Determine the (x, y) coordinate at the center of the cell enclosing the given text.  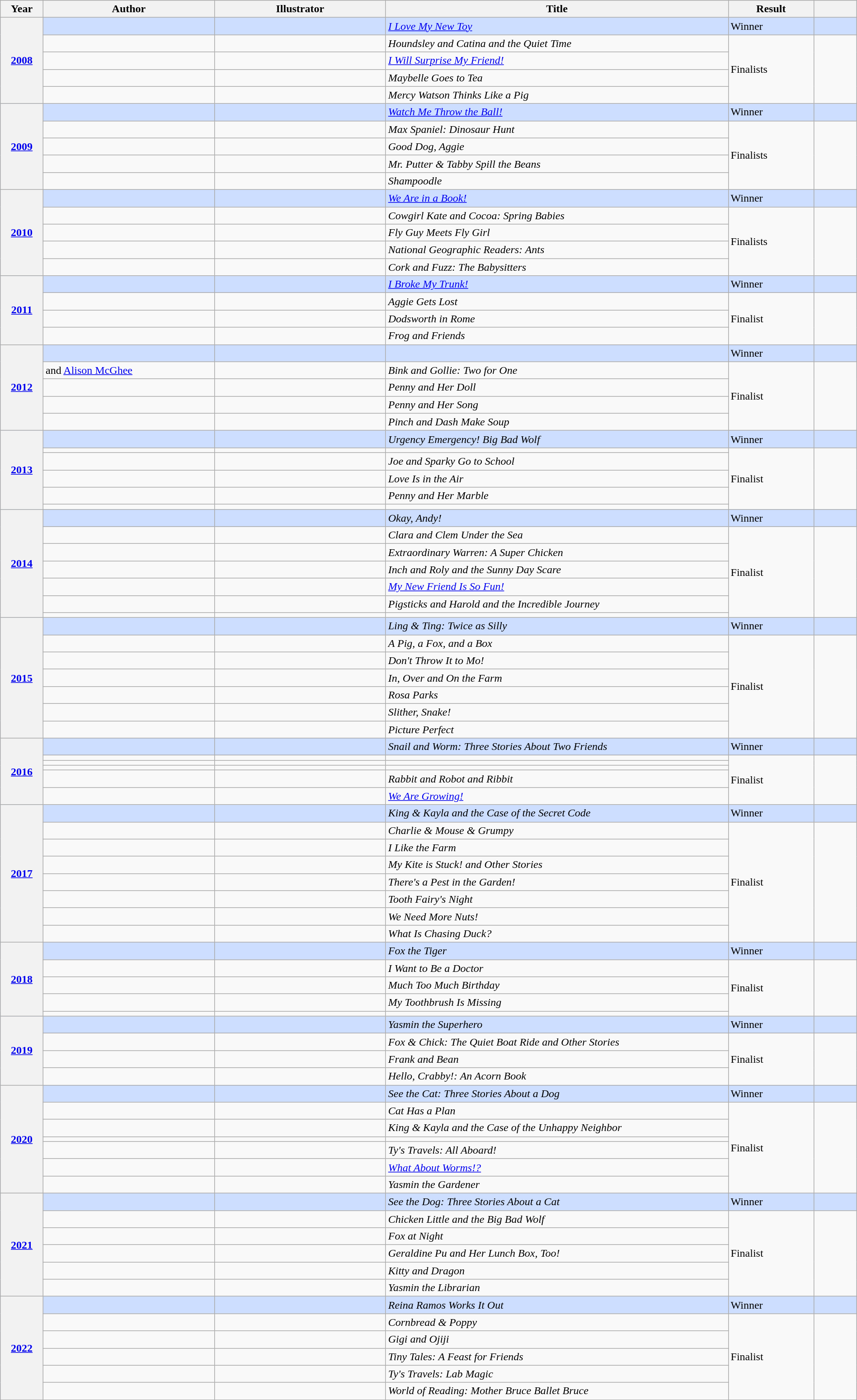
I Will Surprise My Friend! (557, 61)
We Need More Nuts! (557, 916)
Frank and Bean (557, 1059)
and Alison McGhee (128, 370)
See the Cat: Three Stories About a Dog (557, 1094)
King & Kayla and the Case of the Secret Code (557, 813)
Yasmin the Superhero (557, 1025)
Title (557, 9)
Maybelle Goes to Tea (557, 78)
King & Kayla and the Case of the Unhappy Neighbor (557, 1128)
Rabbit and Robot and Ribbit (557, 779)
National Geographic Readers: Ants (557, 250)
2020 (22, 1139)
Mr. Putter & Tabby Spill the Beans (557, 164)
2015 (22, 678)
Ty's Travels: All Aboard! (557, 1150)
Don't Throw It to Mo! (557, 660)
Extraordinary Warren: A Super Chicken (557, 552)
Mercy Watson Thinks Like a Pig (557, 95)
There's a Pest in the Garden! (557, 882)
In, Over and On the Farm (557, 678)
Inch and Roly and the Sunny Day Scare (557, 570)
Aggie Gets Lost (557, 302)
Cork and Fuzz: The Babysitters (557, 267)
I Love My New Toy (557, 26)
Cowgirl Kate and Cocoa: Spring Babies (557, 216)
I Broke My Trunk! (557, 284)
Watch Me Throw the Ball! (557, 112)
2014 (22, 563)
Reina Ramos Works It Out (557, 1305)
We Are Growing! (557, 796)
2016 (22, 771)
Illustrator (300, 9)
My New Friend Is So Fun! (557, 587)
Pinch and Dash Make Soup (557, 422)
Max Spaniel: Dinosaur Hunt (557, 129)
2017 (22, 873)
World of Reading: Mother Bruce Ballet Bruce (557, 1391)
Fox & Chick: The Quiet Boat Ride and Other Stories (557, 1042)
2011 (22, 310)
Clara and Clem Under the Sea (557, 535)
Fox the Tiger (557, 951)
What Is Chasing Duck? (557, 933)
Good Dog, Aggie (557, 146)
Gigi and Ojiji (557, 1339)
2012 (22, 387)
Penny and Her Marble (557, 496)
Shampoodle (557, 181)
2021 (22, 1244)
Ling & Ting: Twice as Silly (557, 626)
2009 (22, 146)
Year (22, 9)
Tooth Fairy's Night (557, 899)
Result (771, 9)
Hello, Crabby!: An Acorn Book (557, 1076)
Dodsworth in Rome (557, 319)
Charlie & Mouse & Grumpy (557, 830)
Pigsticks and Harold and the Incredible Journey (557, 604)
Picture Perfect (557, 729)
Tiny Tales: A Feast for Friends (557, 1357)
Fox at Night (557, 1236)
Author (128, 9)
Fly Guy Meets Fly Girl (557, 233)
2022 (22, 1348)
2018 (22, 979)
Yasmin the Gardener (557, 1184)
I Want to Be a Doctor (557, 968)
Penny and Her Song (557, 405)
Bink and Gollie: Two for One (557, 370)
Frog and Friends (557, 336)
Geraldine Pu and Her Lunch Box, Too! (557, 1254)
Yasmin the Librarian (557, 1288)
I Like the Farm (557, 848)
Cornbread & Poppy (557, 1322)
Houndsley and Catina and the Quiet Time (557, 43)
2019 (22, 1051)
Urgency Emergency! Big Bad Wolf (557, 439)
2013 (22, 470)
Kitty and Dragon (557, 1271)
Joe and Sparky Go to School (557, 461)
My Kite is Stuck! and Other Stories (557, 865)
Okay, Andy! (557, 518)
Much Too Much Birthday (557, 985)
2008 (22, 61)
Chicken Little and the Big Bad Wolf (557, 1219)
See the Dog: Three Stories About a Cat (557, 1202)
2010 (22, 232)
We Are in a Book! (557, 198)
Love Is in the Air (557, 479)
What About Worms!? (557, 1167)
Cat Has a Plan (557, 1111)
Penny and Her Doll (557, 387)
Slither, Snake! (557, 712)
Ty's Travels: Lab Magic (557, 1374)
My Toothbrush Is Missing (557, 1003)
A Pig, a Fox, and a Box (557, 643)
Rosa Parks (557, 695)
Snail and Worm: Three Stories About Two Friends (557, 747)
